Return (X, Y) of the center of cell containing provided text 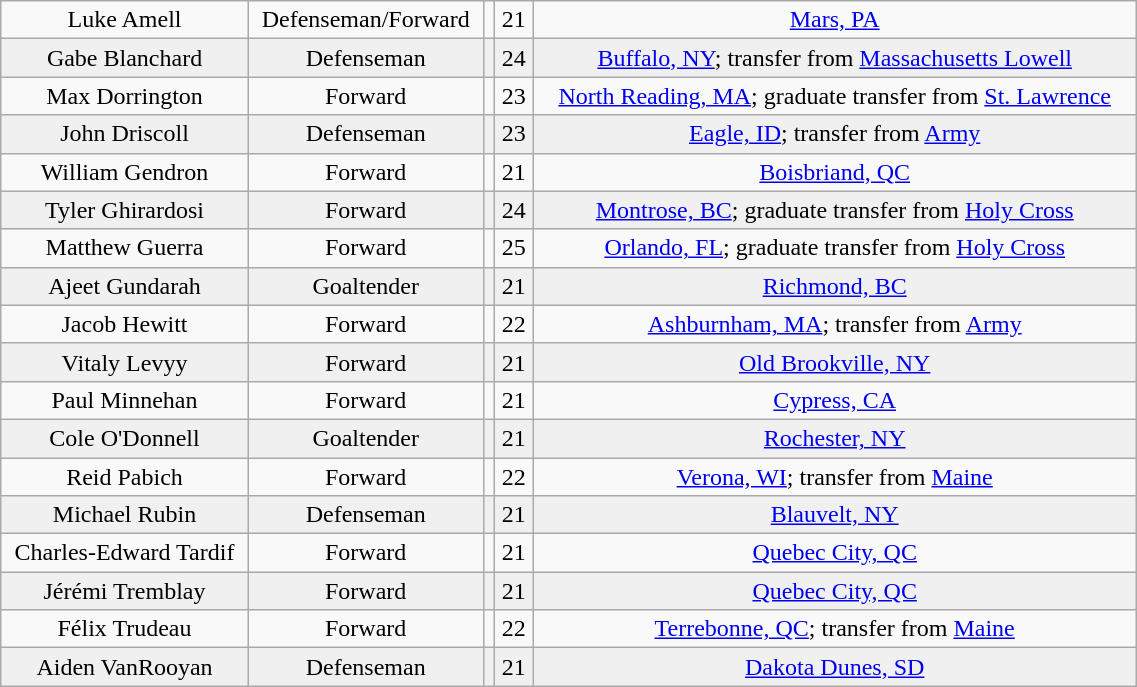
Paul Minnehan (125, 400)
Luke Amell (125, 20)
Gabe Blanchard (125, 58)
Jérémi Tremblay (125, 591)
Michael Rubin (125, 515)
Buffalo, NY; transfer from Massachusetts Lowell (835, 58)
Boisbriand, QC (835, 172)
Verona, WI; transfer from Maine (835, 477)
Cypress, CA (835, 400)
William Gendron (125, 172)
Dakota Dunes, SD (835, 667)
Tyler Ghirardosi (125, 210)
Ajeet Gundarah (125, 286)
Eagle, ID; transfer from Army (835, 134)
Vitaly Levyy (125, 362)
Defenseman/Forward (366, 20)
Richmond, BC (835, 286)
Terrebonne, QC; transfer from Maine (835, 629)
Orlando, FL; graduate transfer from Holy Cross (835, 248)
John Driscoll (125, 134)
Cole O'Donnell (125, 438)
Mars, PA (835, 20)
Félix Trudeau (125, 629)
Montrose, BC; graduate transfer from Holy Cross (835, 210)
Max Dorrington (125, 96)
Rochester, NY (835, 438)
North Reading, MA; graduate transfer from St. Lawrence (835, 96)
Jacob Hewitt (125, 324)
Charles-Edward Tardif (125, 553)
Ashburnham, MA; transfer from Army (835, 324)
25 (514, 248)
Old Brookville, NY (835, 362)
Blauvelt, NY (835, 515)
Aiden VanRooyan (125, 667)
Matthew Guerra (125, 248)
Reid Pabich (125, 477)
